Capture the cell that displays the provided text and extract its [x, y] central coordinate. 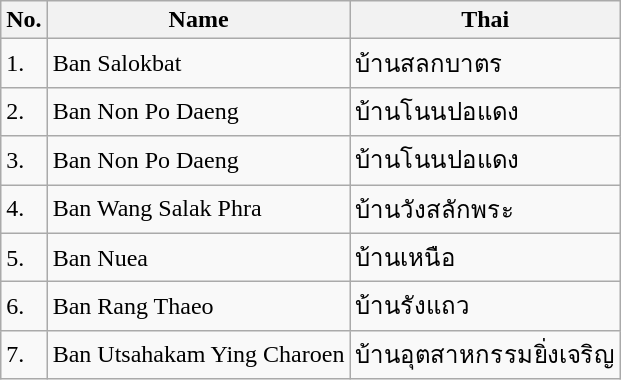
Ban Utsahakam Ying Charoen [198, 354]
3. [24, 160]
Thai [486, 20]
1. [24, 64]
บ้านสลกบาตร [486, 64]
บ้านเหนือ [486, 258]
4. [24, 208]
Ban Salokbat [198, 64]
2. [24, 112]
6. [24, 306]
บ้านรังแถว [486, 306]
บ้านวังสลักพระ [486, 208]
Ban Nuea [198, 258]
7. [24, 354]
Ban Rang Thaeo [198, 306]
5. [24, 258]
Name [198, 20]
Ban Wang Salak Phra [198, 208]
No. [24, 20]
บ้านอุตสาหกรรมยิ่งเจริญ [486, 354]
